Locate the cell with the specified text and output its [X, Y] center coordinate. 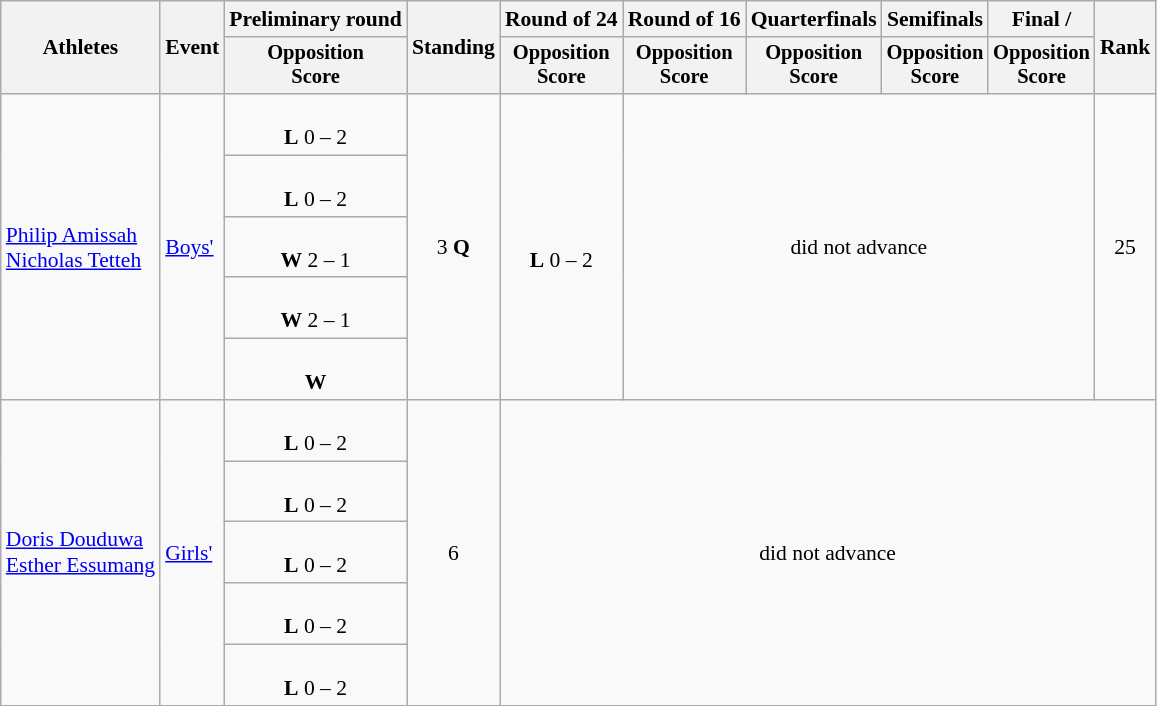
Round of 24 [562, 19]
Event [192, 48]
Round of 16 [684, 19]
Final / [1042, 19]
25 [1126, 247]
Athletes [80, 48]
Philip AmissahNicholas Tetteh [80, 247]
Girls' [192, 553]
Preliminary round [316, 19]
Standing [454, 48]
3 Q [454, 247]
Doris DouduwaEsther Essumang [80, 553]
6 [454, 553]
Rank [1126, 48]
W [316, 370]
Boys' [192, 247]
Semifinals [936, 19]
Quarterfinals [814, 19]
